Output the [X, Y] coordinate of the center of the cell containing the given text.  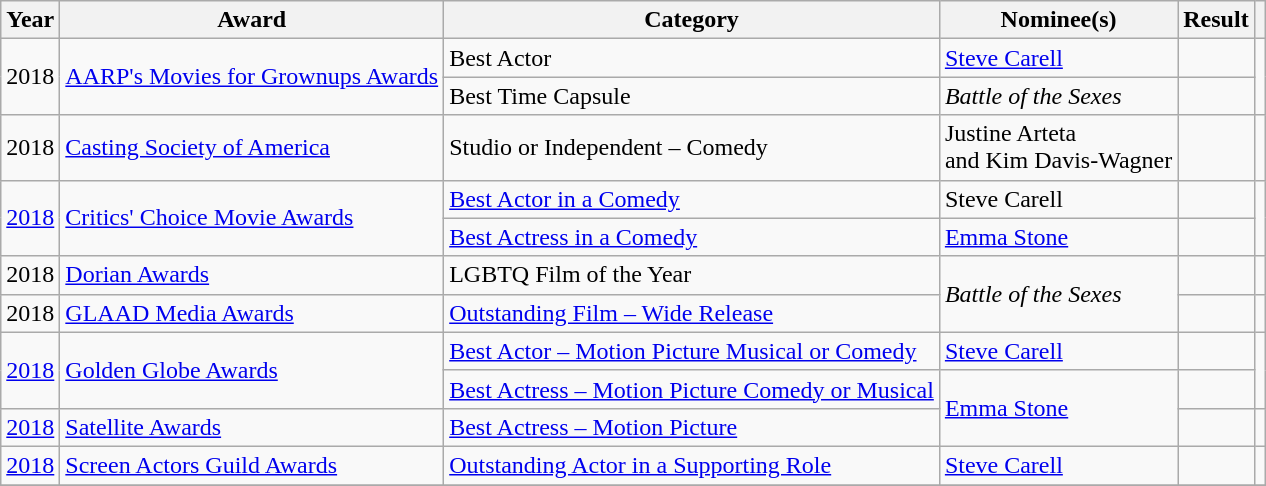
Screen Actors Guild Awards [252, 465]
Best Actress in a Comedy [692, 237]
Award [252, 20]
Golden Globe Awards [252, 370]
Best Actor in a Comedy [692, 199]
Best Time Capsule [692, 96]
Best Actor [692, 58]
Casting Society of America [252, 148]
Year [30, 20]
LGBTQ Film of the Year [692, 275]
Dorian Awards [252, 275]
Best Actress – Motion Picture Comedy or Musical [692, 389]
Best Actor – Motion Picture Musical or Comedy [692, 351]
Best Actress – Motion Picture [692, 427]
Outstanding Film – Wide Release [692, 313]
Critics' Choice Movie Awards [252, 218]
Justine Arteta and Kim Davis-Wagner [1058, 148]
Nominee(s) [1058, 20]
AARP's Movies for Grownups Awards [252, 77]
Category [692, 20]
Result [1216, 20]
Studio or Independent – Comedy [692, 148]
Satellite Awards [252, 427]
GLAAD Media Awards [252, 313]
Outstanding Actor in a Supporting Role [692, 465]
